Provide the (X, Y) coordinate of the cell's center where the given text is located.  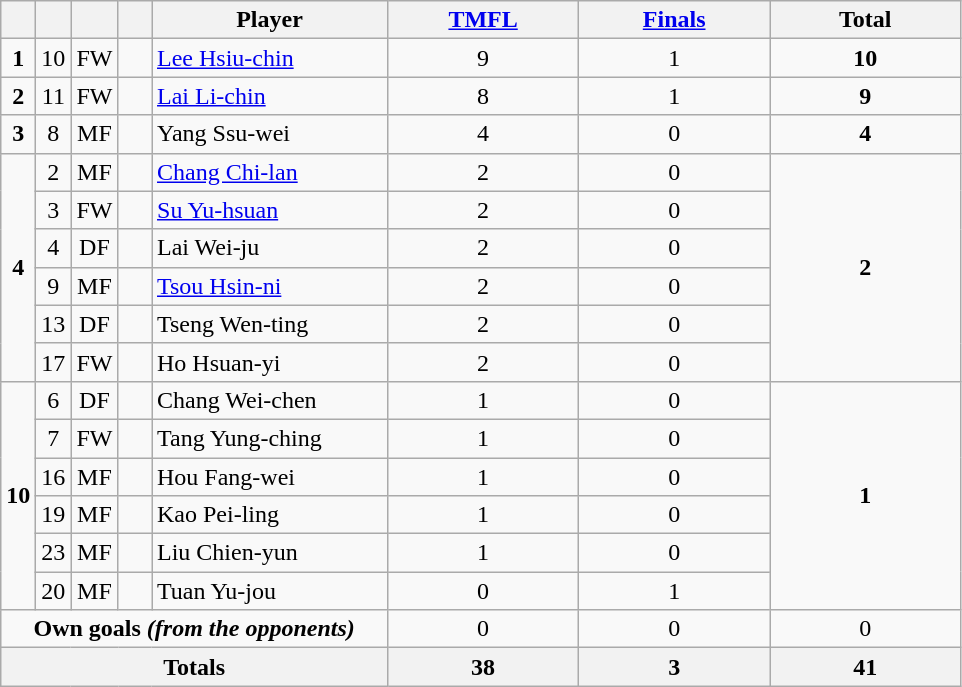
Hou Fang-wei (270, 477)
11 (54, 96)
Yang Ssu-wei (270, 134)
6 (54, 400)
TMFL (484, 20)
7 (54, 438)
16 (54, 477)
Kao Pei-ling (270, 515)
Tsou Hsin-ni (270, 286)
Totals (194, 667)
13 (54, 324)
20 (54, 591)
17 (54, 362)
Tuan Yu-jou (270, 591)
Total (866, 20)
Chang Chi-lan (270, 172)
Own goals (from the opponents) (194, 629)
19 (54, 515)
Lee Hsiu-chin (270, 58)
Su Yu-hsuan (270, 210)
Liu Chien-yun (270, 553)
Tseng Wen-ting (270, 324)
Lai Wei-ju (270, 248)
Tang Yung-ching (270, 438)
38 (484, 667)
23 (54, 553)
Ho Hsuan-yi (270, 362)
Finals (674, 20)
41 (866, 667)
Chang Wei-chen (270, 400)
Player (270, 20)
Lai Li-chin (270, 96)
